Output the [x, y] coordinate of the center of the cell containing the given text.  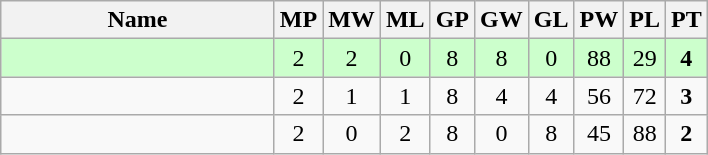
3 [687, 96]
56 [599, 96]
Name [138, 20]
ML [405, 20]
PT [687, 20]
29 [645, 58]
GW [502, 20]
45 [599, 134]
GP [452, 20]
GL [551, 20]
72 [645, 96]
PW [599, 20]
MP [298, 20]
MW [352, 20]
PL [645, 20]
